Scan for the cell matching the given text and deliver its (x, y) coordinate at center. 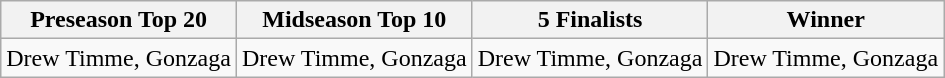
Midseason Top 10 (354, 20)
Winner (826, 20)
Preseason Top 20 (119, 20)
5 Finalists (590, 20)
